Extract the (X, Y) coordinate from the center of the cell holding the provided text.  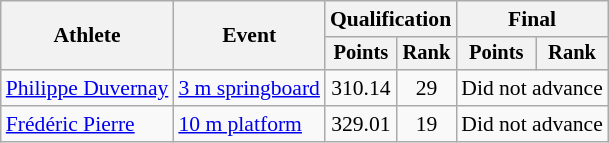
Frédéric Pierre (88, 124)
Athlete (88, 36)
Qualification (390, 19)
10 m platform (249, 124)
3 m springboard (249, 88)
310.14 (361, 88)
29 (427, 88)
Final (532, 19)
Philippe Duvernay (88, 88)
19 (427, 124)
Event (249, 36)
329.01 (361, 124)
